Identify which cell holds the provided text, then report its [x, y] central coordinate. 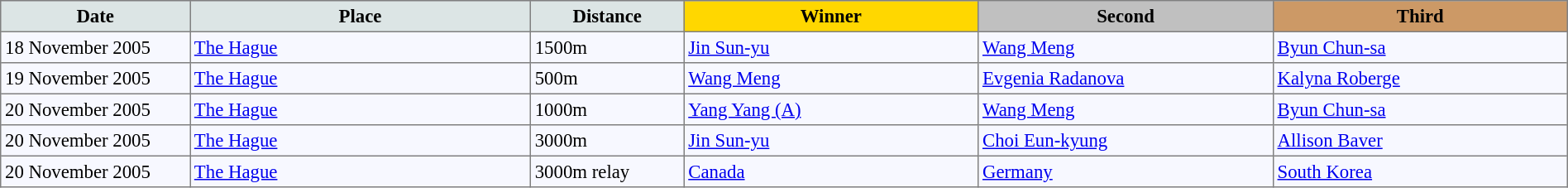
1500m [607, 47]
19 November 2005 [96, 79]
Canada [831, 171]
Winner [831, 17]
Yang Yang (A) [831, 109]
Kalyna Roberge [1420, 79]
1000m [607, 109]
Third [1420, 17]
Second [1126, 17]
Distance [607, 17]
Germany [1126, 171]
South Korea [1420, 171]
Place [361, 17]
Evgenia Radanova [1126, 79]
3000m relay [607, 171]
3000m [607, 141]
Choi Eun-kyung [1126, 141]
Date [96, 17]
18 November 2005 [96, 47]
Allison Baver [1420, 141]
500m [607, 79]
